Find where the given text appears and provide that cell's center as (X, Y) coordinate. 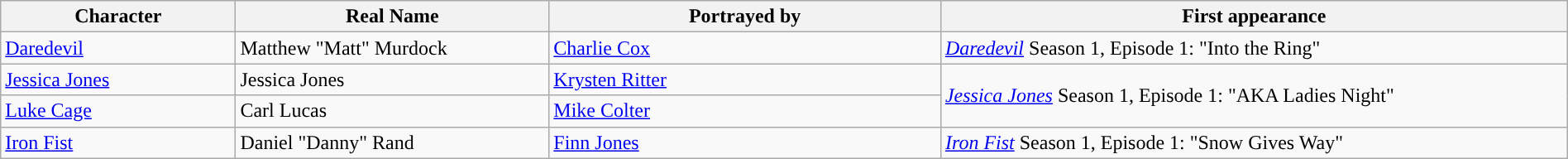
Krysten Ritter (745, 79)
Daredevil (118, 48)
First appearance (1254, 17)
Mike Colter (745, 111)
Iron Fist (118, 142)
Matthew "Matt" Murdock (392, 48)
Charlie Cox (745, 48)
Finn Jones (745, 142)
Character (118, 17)
Portrayed by (745, 17)
Jessica Jones Season 1, Episode 1: "AKA Ladies Night" (1254, 95)
Daniel "Danny" Rand (392, 142)
Real Name (392, 17)
Iron Fist Season 1, Episode 1: "Snow Gives Way" (1254, 142)
Carl Lucas (392, 111)
Luke Cage (118, 111)
Daredevil Season 1, Episode 1: "Into the Ring" (1254, 48)
